Locate the cell with the specified text and output its [x, y] center coordinate. 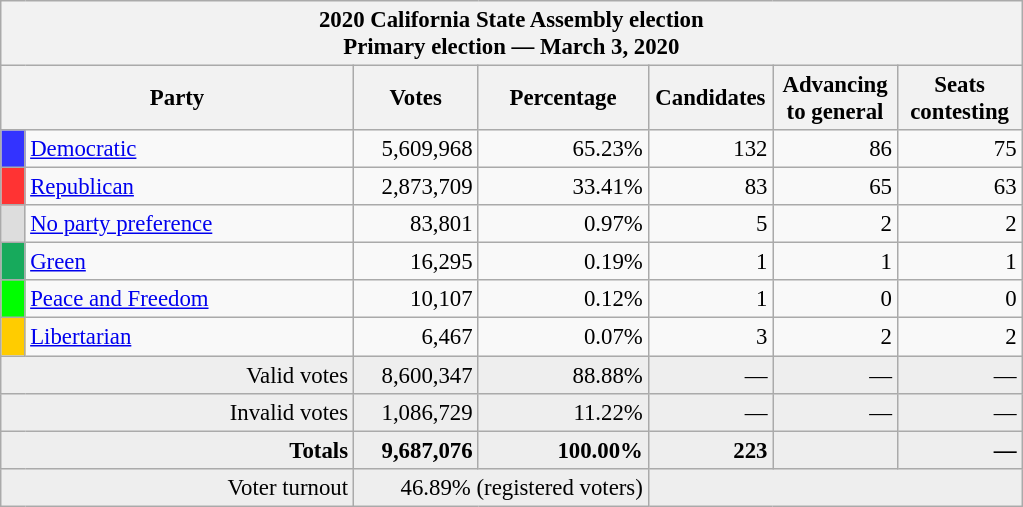
83,801 [416, 224]
83 [710, 187]
Invalid votes [178, 412]
33.41% [563, 187]
Advancing to general [836, 98]
Republican [189, 187]
75 [960, 149]
86 [836, 149]
Democratic [189, 149]
Percentage [563, 98]
100.00% [563, 450]
Votes [416, 98]
8,600,347 [416, 375]
0.12% [563, 299]
Green [189, 262]
Totals [178, 450]
65.23% [563, 149]
3 [710, 337]
2020 California State Assembly electionPrimary election — March 3, 2020 [512, 34]
16,295 [416, 262]
65 [836, 187]
Seats contesting [960, 98]
5,609,968 [416, 149]
Peace and Freedom [189, 299]
46.89% (registered voters) [500, 487]
10,107 [416, 299]
Party [178, 98]
0.97% [563, 224]
No party preference [189, 224]
Libertarian [189, 337]
63 [960, 187]
6,467 [416, 337]
0.19% [563, 262]
0.07% [563, 337]
Valid votes [178, 375]
Candidates [710, 98]
9,687,076 [416, 450]
88.88% [563, 375]
1,086,729 [416, 412]
132 [710, 149]
Voter turnout [178, 487]
2,873,709 [416, 187]
5 [710, 224]
11.22% [563, 412]
223 [710, 450]
